From the cell containing the given text, extract its center point as [x, y] coordinate. 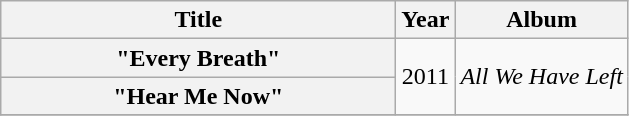
Title [198, 20]
Album [542, 20]
All We Have Left [542, 77]
2011 [426, 77]
Year [426, 20]
"Every Breath" [198, 58]
"Hear Me Now" [198, 96]
